Extract the (X, Y) coordinate from the center of the cell holding the provided text.  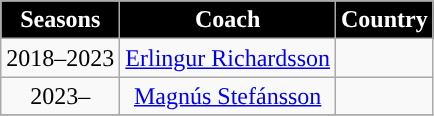
Seasons (60, 20)
Country (385, 20)
Erlingur Richardsson (228, 58)
2018–2023 (60, 58)
2023– (60, 96)
Coach (228, 20)
Magnús Stefánsson (228, 96)
